Determine the (X, Y) coordinate at the center of the cell enclosing the given text.  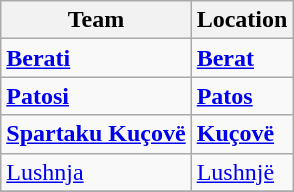
Berat (242, 58)
Patosi (96, 96)
Kuçovë (242, 134)
Location (242, 20)
Lushnjë (242, 172)
Patos (242, 96)
Lushnja (96, 172)
Team (96, 20)
Spartaku Kuçovë (96, 134)
Berati (96, 58)
